Output the [x, y] coordinate of the center of the cell containing the given text.  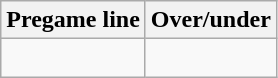
Pregame line [74, 20]
Over/under [210, 20]
